From the cell containing the given text, extract its center point as (x, y) coordinate. 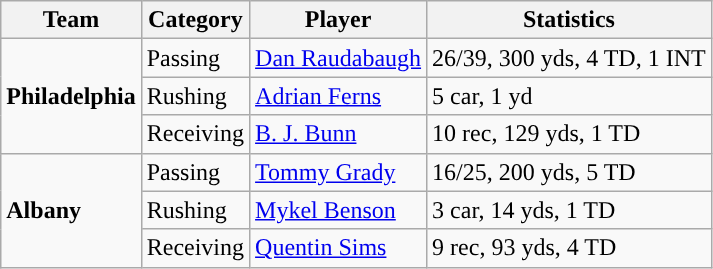
9 rec, 93 yds, 4 TD (570, 248)
Philadelphia (71, 96)
Tommy Grady (338, 172)
Quentin Sims (338, 248)
Player (338, 20)
10 rec, 129 yds, 1 TD (570, 134)
Team (71, 20)
Mykel Benson (338, 210)
26/39, 300 yds, 4 TD, 1 INT (570, 58)
16/25, 200 yds, 5 TD (570, 172)
Albany (71, 210)
Category (195, 20)
5 car, 1 yd (570, 96)
Statistics (570, 20)
Adrian Ferns (338, 96)
B. J. Bunn (338, 134)
Dan Raudabaugh (338, 58)
3 car, 14 yds, 1 TD (570, 210)
